Extract the (x, y) coordinate from the center of the cell holding the provided text.  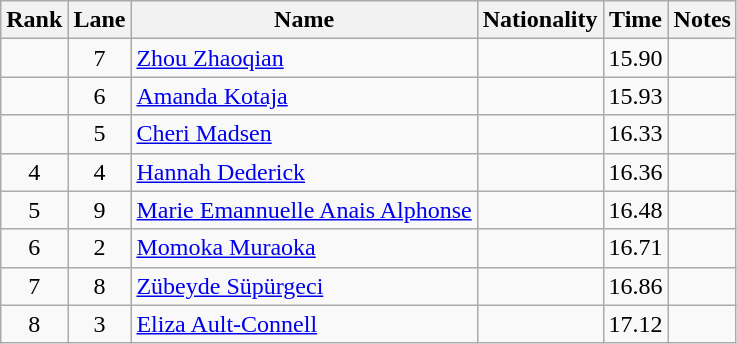
Momoka Muraoka (304, 248)
3 (100, 324)
Notes (702, 20)
15.90 (636, 58)
16.48 (636, 210)
Rank (34, 20)
Marie Emannuelle Anais Alphonse (304, 210)
17.12 (636, 324)
Name (304, 20)
16.33 (636, 134)
16.71 (636, 248)
Time (636, 20)
Nationality (540, 20)
Eliza Ault-Connell (304, 324)
16.36 (636, 172)
Hannah Dederick (304, 172)
Cheri Madsen (304, 134)
9 (100, 210)
Zübeyde Süpürgeci (304, 286)
16.86 (636, 286)
2 (100, 248)
Amanda Kotaja (304, 96)
Lane (100, 20)
Zhou Zhaoqian (304, 58)
15.93 (636, 96)
